Return (x, y) of the center of cell containing provided text 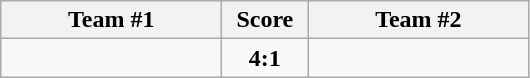
Team #2 (418, 20)
Team #1 (112, 20)
Score (265, 20)
4:1 (265, 58)
